Determine the (X, Y) coordinate at the center of the cell enclosing the given text.  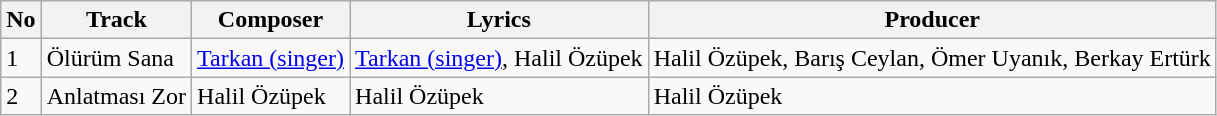
Anlatması Zor (116, 96)
Halil Özüpek, Barış Ceylan, Ömer Uyanık, Berkay Ertürk (932, 58)
Lyrics (500, 20)
Ölürüm Sana (116, 58)
Producer (932, 20)
Track (116, 20)
1 (21, 58)
Composer (271, 20)
Tarkan (singer), Halil Özüpek (500, 58)
No (21, 20)
Tarkan (singer) (271, 58)
2 (21, 96)
